Detect which cell encompasses the target text, then output its [x, y] center coordinate. 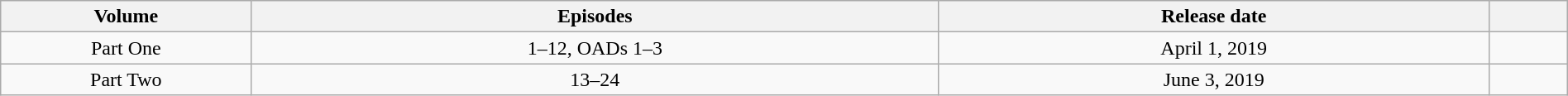
April 1, 2019 [1214, 48]
Episodes [595, 17]
1–12, OADs 1–3 [595, 48]
Release date [1214, 17]
Part Two [126, 79]
13–24 [595, 79]
June 3, 2019 [1214, 79]
Part One [126, 48]
Volume [126, 17]
